Return the (x, y) coordinate for the center point of the cell that contains the specified text.  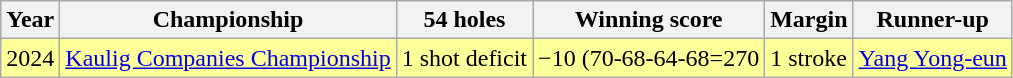
Winning score (649, 20)
Kaulig Companies Championship (228, 58)
54 holes (464, 20)
−10 (70-68-64-68=270 (649, 58)
Yang Yong-eun (932, 58)
2024 (30, 58)
1 stroke (809, 58)
Runner-up (932, 20)
Margin (809, 20)
Championship (228, 20)
Year (30, 20)
1 shot deficit (464, 58)
